Scan for the cell matching the given text and deliver its (X, Y) coordinate at center. 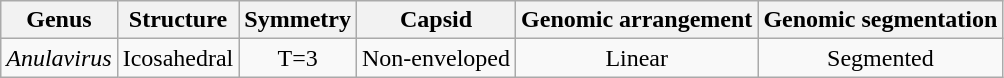
T=3 (298, 58)
Genomic arrangement (637, 20)
Symmetry (298, 20)
Anulavirus (59, 58)
Capsid (436, 20)
Genomic segmentation (880, 20)
Icosahedral (178, 58)
Genus (59, 20)
Segmented (880, 58)
Linear (637, 58)
Structure (178, 20)
Non-enveloped (436, 58)
